Locate the cell with the specified text and output its (x, y) center coordinate. 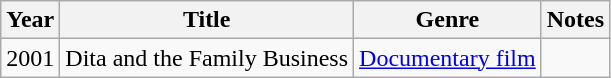
Documentary film (448, 58)
Title (207, 20)
Dita and the Family Business (207, 58)
Year (30, 20)
2001 (30, 58)
Notes (575, 20)
Genre (448, 20)
